For the text-containing cell, return its midpoint in [x, y] coordinate format. 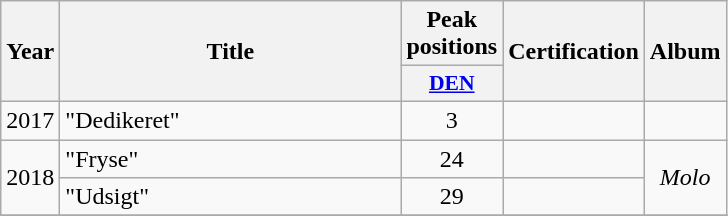
24 [452, 159]
"Dedikeret" [230, 120]
3 [452, 120]
"Udsigt" [230, 197]
Album [685, 52]
Peak positions [452, 34]
"Fryse" [230, 159]
29 [452, 197]
Title [230, 52]
2017 [30, 120]
2018 [30, 178]
DEN [452, 84]
Year [30, 52]
Molo [685, 178]
Certification [574, 52]
